Find where the given text appears and provide that cell's center as [X, Y] coordinate. 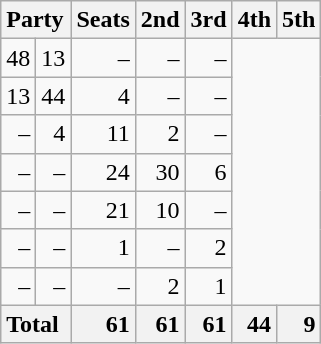
11 [103, 134]
30 [160, 172]
Total [36, 324]
5th [299, 20]
6 [208, 172]
Seats [103, 20]
2nd [160, 20]
4th [254, 20]
24 [103, 172]
3rd [208, 20]
Party [36, 20]
10 [160, 210]
48 [18, 58]
21 [103, 210]
9 [299, 324]
